Output the (x, y) coordinate of the center of the cell containing the given text.  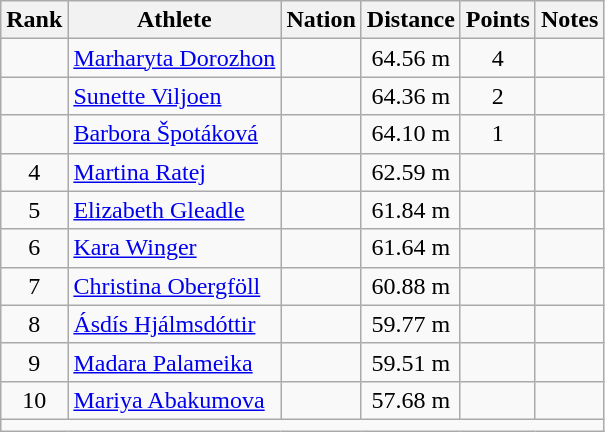
2 (498, 96)
Points (498, 20)
64.56 m (410, 58)
Christina Obergföll (174, 286)
9 (34, 362)
7 (34, 286)
10 (34, 400)
Kara Winger (174, 248)
59.51 m (410, 362)
6 (34, 248)
64.36 m (410, 96)
5 (34, 210)
57.68 m (410, 400)
Nation (321, 20)
Elizabeth Gleadle (174, 210)
Distance (410, 20)
Athlete (174, 20)
60.88 m (410, 286)
Marharyta Dorozhon (174, 58)
62.59 m (410, 172)
Notes (569, 20)
64.10 m (410, 134)
8 (34, 324)
1 (498, 134)
59.77 m (410, 324)
Ásdís Hjálmsdóttir (174, 324)
Barbora Špotáková (174, 134)
61.64 m (410, 248)
Rank (34, 20)
Martina Ratej (174, 172)
Sunette Viljoen (174, 96)
61.84 m (410, 210)
Madara Palameika (174, 362)
Mariya Abakumova (174, 400)
